Output the (X, Y) coordinate of the center of the cell containing the given text.  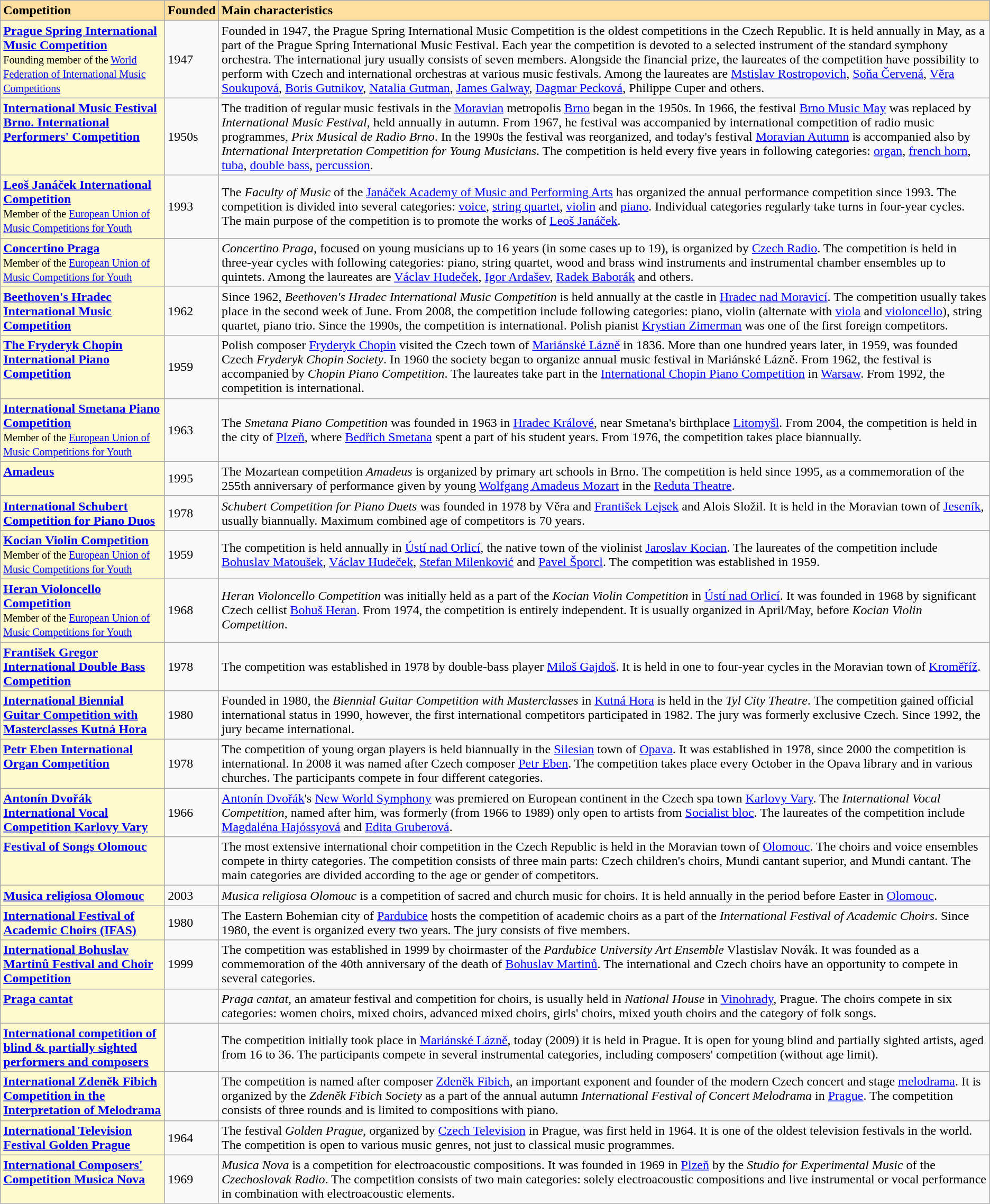
Main characteristics (604, 11)
1950s (192, 136)
Concertino PragaMember of the European Union of Music Competitions for Youth (82, 262)
1962 (192, 311)
Leoš Janáček International CompetitionMember of the European Union of Music Competitions for Youth (82, 206)
Musica religiosa Olomouc (82, 896)
The competition was established in 1978 by double-bass player Miloš Gajdoš. It is held in one to four-year cycles in the Moravian town of Kroměříž. (604, 667)
1963 (192, 430)
1964 (192, 1137)
1993 (192, 206)
1995 (192, 478)
International Bohuslav Martinů Festival and Choir Competition (82, 964)
International Music Festival Brno. International Performers' Competition (82, 136)
Heran Violoncello CompetitionMember of the European Union of Music Competitions for Youth (82, 610)
1966 (192, 813)
International Biennial Guitar Competition with Masterclasses Kutná Hora (82, 715)
International Composers' Competition Musica Nova (82, 1179)
International Television Festival Golden Prague (82, 1137)
1968 (192, 610)
The Fryderyk Chopin International Piano Competition (82, 367)
1947 (192, 59)
Praga cantat (82, 1006)
František Gregor International Double Bass Competition (82, 667)
Amadeus (82, 478)
Competition (82, 11)
International Schubert Competition for Piano Duos (82, 513)
Petr Eben International Organ Competition (82, 764)
Kocian Violin CompetitionMember of the European Union of Music Competitions for Youth (82, 554)
International Zdeněk Fibich Competition in the Interpretation of Melodrama (82, 1096)
International competition of blind & partially sighted performers and composers (82, 1047)
1969 (192, 1179)
Antonín Dvořák International Vocal Competition Karlovy Vary (82, 813)
Founded (192, 11)
2003 (192, 896)
Beethoven's Hradec International Music Competition (82, 311)
1999 (192, 964)
International Festival of Academic Choirs (IFAS) (82, 923)
Festival of Songs Olomouc (82, 861)
International Smetana Piano CompetitionMember of the European Union of Music Competitions for Youth (82, 430)
Musica religiosa Olomouc is a competition of sacred and church music for choirs. It is held annually in the period before Easter in Olomouc. (604, 896)
Prague Spring International Music CompetitionFounding member of the World Federation of International Music Competitions (82, 59)
